Return the [x, y] coordinate for the center point of the cell that contains the specified text.  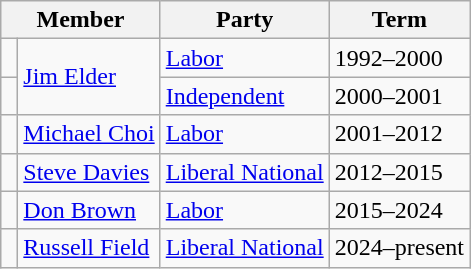
2024–present [399, 248]
Steve Davies [89, 172]
1992–2000 [399, 58]
2000–2001 [399, 96]
2012–2015 [399, 172]
Party [244, 20]
Jim Elder [89, 77]
Term [399, 20]
2015–2024 [399, 210]
Michael Choi [89, 134]
Russell Field [89, 248]
Don Brown [89, 210]
2001–2012 [399, 134]
Member [80, 20]
Independent [244, 96]
